Find where the given text appears and provide that cell's center as [X, Y] coordinate. 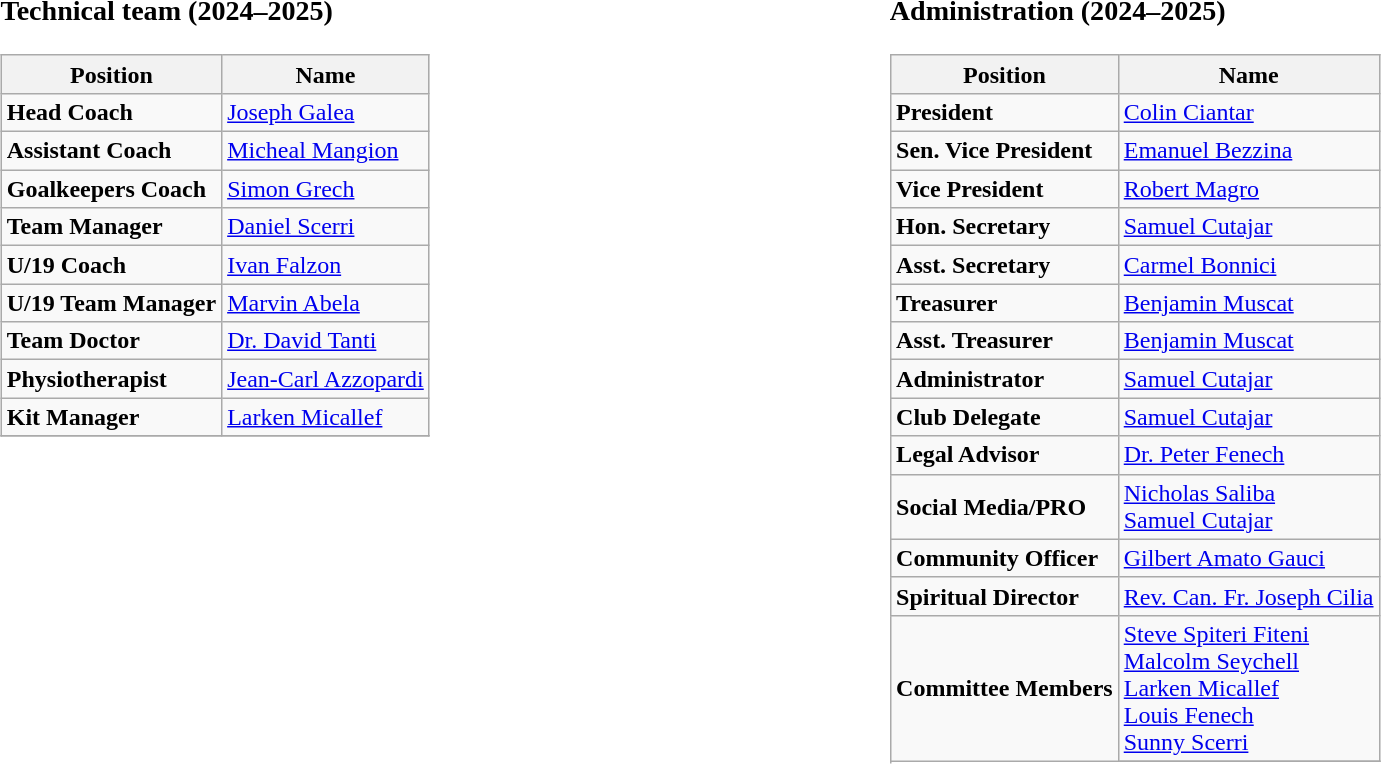
Treasurer [1005, 303]
U/19 Team Manager [111, 303]
Asst. Treasurer [1005, 341]
Physiotherapist [111, 379]
Steve Spiteri Fiteni Malcolm Seychell Larken Micallef Louis Fenech Sunny Scerri [1248, 688]
Marvin Abela [326, 303]
Dr. David Tanti [326, 341]
Team Manager [111, 227]
Daniel Scerri [326, 227]
Nicholas Saliba Samuel Cutajar [1248, 506]
Colin Ciantar [1248, 112]
Carmel Bonnici [1248, 265]
Goalkeepers Coach [111, 189]
Rev. Can. Fr. Joseph Cilia [1248, 596]
Committee Members [1005, 688]
Spiritual Director [1005, 596]
U/19 Coach [111, 265]
Head Coach [111, 112]
Emanuel Bezzina [1248, 151]
Simon Grech [326, 189]
Larken Micallef [326, 417]
Vice President [1005, 189]
Assistant Coach [111, 151]
Kit Manager [111, 417]
Team Doctor [111, 341]
Hon. Secretary [1005, 227]
Legal Advisor [1005, 455]
Joseph Galea [326, 112]
Asst. Secretary [1005, 265]
Micheal Mangion [326, 151]
Community Officer [1005, 558]
Club Delegate [1005, 417]
Robert Magro [1248, 189]
President [1005, 112]
Sen. Vice President [1005, 151]
Dr. Peter Fenech [1248, 455]
Gilbert Amato Gauci [1248, 558]
Social Media/PRO [1005, 506]
Jean-Carl Azzopardi [326, 379]
Administrator [1005, 379]
Ivan Falzon [326, 265]
